Find where the given text appears and provide that cell's center as [x, y] coordinate. 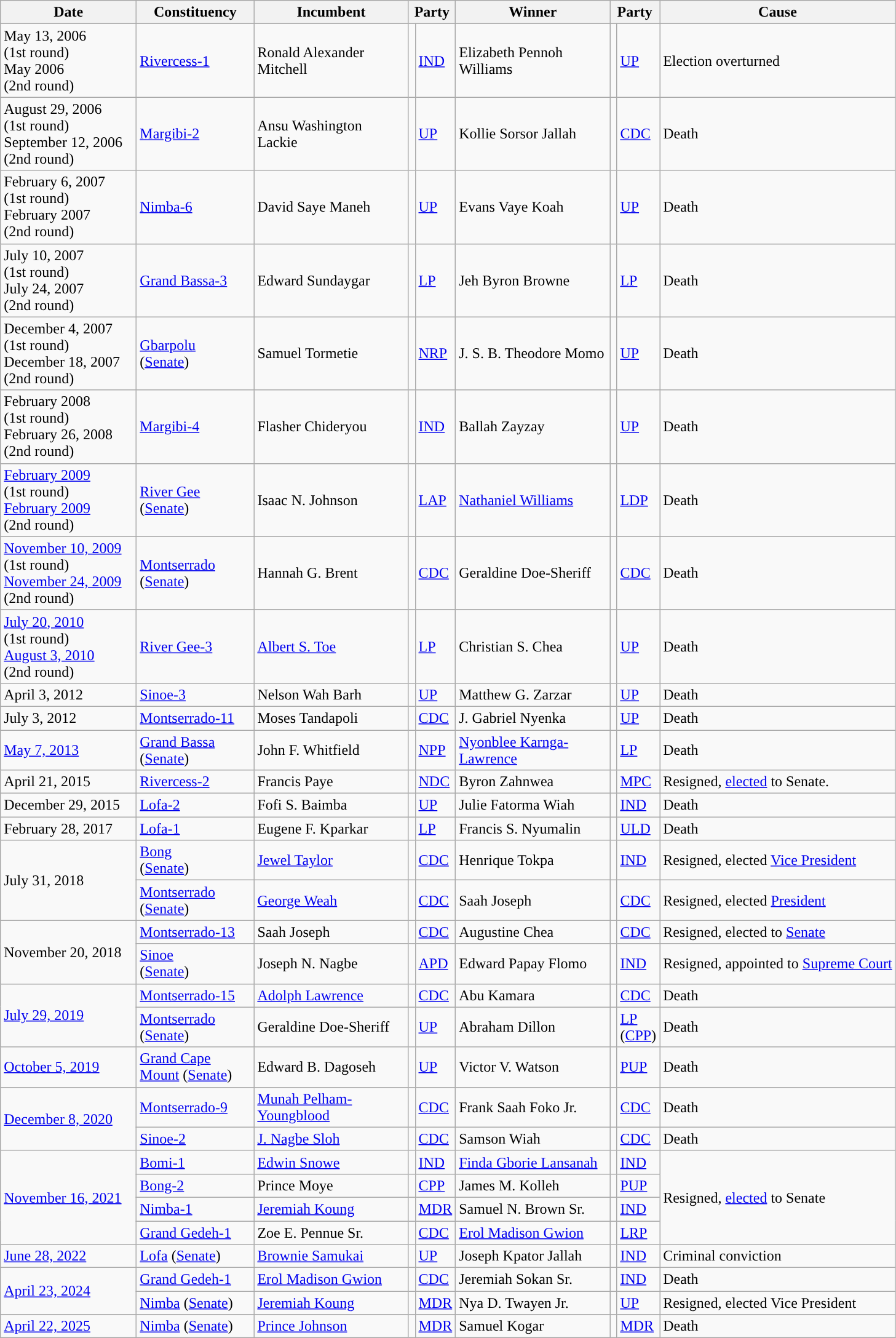
Zoe E. Pennue Sr. [331, 1232]
Grand Cape Mount (Senate) [196, 1067]
Samuel Kogar [533, 1326]
July 31, 2018 [69, 880]
Nimba-6 [196, 207]
November 16, 2021 [69, 1197]
Joseph Kpator Jallah [533, 1256]
George Weah [331, 901]
Jeh Byron Browne [533, 281]
November 10, 2009(1st round)November 24, 2009(2nd round) [69, 573]
River Gee-3 [196, 646]
Grand Bassa (Senate) [196, 749]
Constituency [196, 12]
Samuel Tormetie [331, 353]
Edward B. Dagoseh [331, 1067]
Resigned, elected President [778, 901]
May 7, 2013 [69, 749]
Isaac N. Johnson [331, 500]
Albert S. Toe [331, 646]
David Saye Maneh [331, 207]
Joseph N. Nagbe [331, 963]
August 29, 2006(1st round)September 12, 2006(2nd round) [69, 134]
May 13, 2006(1st round)May 2006(2nd round) [69, 60]
Nathaniel Williams [533, 500]
Grand Bassa-3 [196, 281]
Brownie Samukai [331, 1256]
APD [435, 963]
Byron Zahnwea [533, 782]
Jewel Taylor [331, 860]
Abraham Dillon [533, 1027]
Sinoe-3 [196, 695]
LP(CPP) [638, 1027]
J. Nagbe Sloh [331, 1139]
February 2008(1st round)February 26, 2008(2nd round) [69, 427]
Samson Wiah [533, 1139]
Gbarpolu(Senate) [196, 353]
Bomi-1 [196, 1162]
NPP [435, 749]
Rivercess-2 [196, 782]
Jeremiah Sokan Sr. [533, 1280]
Francis S. Nyumalin [533, 829]
ULD [638, 829]
J. S. B. Theodore Momo [533, 353]
July 3, 2012 [69, 718]
Cause [778, 12]
Adolph Lawrence [331, 995]
Bong(Senate) [196, 860]
Resigned, elected to Senate. [778, 782]
Matthew G. Zarzar [533, 695]
Evans Vaye Koah [533, 207]
Hannah G. Brent [331, 573]
April 22, 2025 [69, 1326]
Christian S. Chea [533, 646]
Lofa-1 [196, 829]
Eugene F. Kparkar [331, 829]
Ballah Zayzay [533, 427]
Montserrado-13 [196, 932]
October 5, 2019 [69, 1067]
Nya D. Twayen Jr. [533, 1303]
Henrique Tokpa [533, 860]
Montserrado-11 [196, 718]
February 6, 2007(1st round)February 2007(2nd round) [69, 207]
CPP [435, 1185]
Edward Sundaygar [331, 281]
Sinoe(Senate) [196, 963]
April 3, 2012 [69, 695]
Frank Saah Foko Jr. [533, 1107]
James M. Kolleh [533, 1185]
Criminal conviction [778, 1256]
River Gee(Senate) [196, 500]
February 28, 2017 [69, 829]
Bong-2 [196, 1185]
December 8, 2020 [69, 1118]
Margibi-4 [196, 427]
Lofa-2 [196, 805]
Fofi S. Baimba [331, 805]
Resigned, appointed to Supreme Court [778, 963]
NDC [435, 782]
Ansu Washington Lackie [331, 134]
Samuel N. Brown Sr. [533, 1209]
Date [69, 12]
Edwin Snowe [331, 1162]
LAP [435, 500]
Prince Moye [331, 1185]
Julie Fatorma Wiah [533, 805]
Abu Kamara [533, 995]
Prince Johnson [331, 1326]
Margibi-2 [196, 134]
July 10, 2007(1st round)July 24, 2007(2nd round) [69, 281]
Flasher Chideryou [331, 427]
Munah Pelham-Youngblood [331, 1107]
July 20, 2010(1st round)August 3, 2010(2nd round) [69, 646]
Elizabeth Pennoh Williams [533, 60]
LRP [638, 1232]
Lofa (Senate) [196, 1256]
December 29, 2015 [69, 805]
Montserrado-15 [196, 995]
Augustine Chea [533, 932]
July 29, 2019 [69, 1015]
John F. Whitfield [331, 749]
Kollie Sorsor Jallah [533, 134]
February 2009(1st round)February 2009(2nd round) [69, 500]
Francis Paye [331, 782]
Election overturned [778, 60]
Moses Tandapoli [331, 718]
Rivercess-1 [196, 60]
NRP [435, 353]
Nimba-1 [196, 1209]
Finda Gborie Lansanah [533, 1162]
J. Gabriel Nyenka [533, 718]
Nelson Wah Barh [331, 695]
Incumbent [331, 12]
Nyonblee Karnga-Lawrence [533, 749]
Edward Papay Flomo [533, 963]
Sinoe-2 [196, 1139]
Montserrado-9 [196, 1107]
April 23, 2024 [69, 1291]
Victor V. Watson [533, 1067]
June 28, 2022 [69, 1256]
April 21, 2015 [69, 782]
November 20, 2018 [69, 952]
Ronald Alexander Mitchell [331, 60]
MPC [638, 782]
Winner [533, 12]
LDP [638, 500]
December 4, 2007(1st round)December 18, 2007(2nd round) [69, 353]
